Pinpoint the cell where the given text exists, returning its [X, Y] midpoint coordinate. 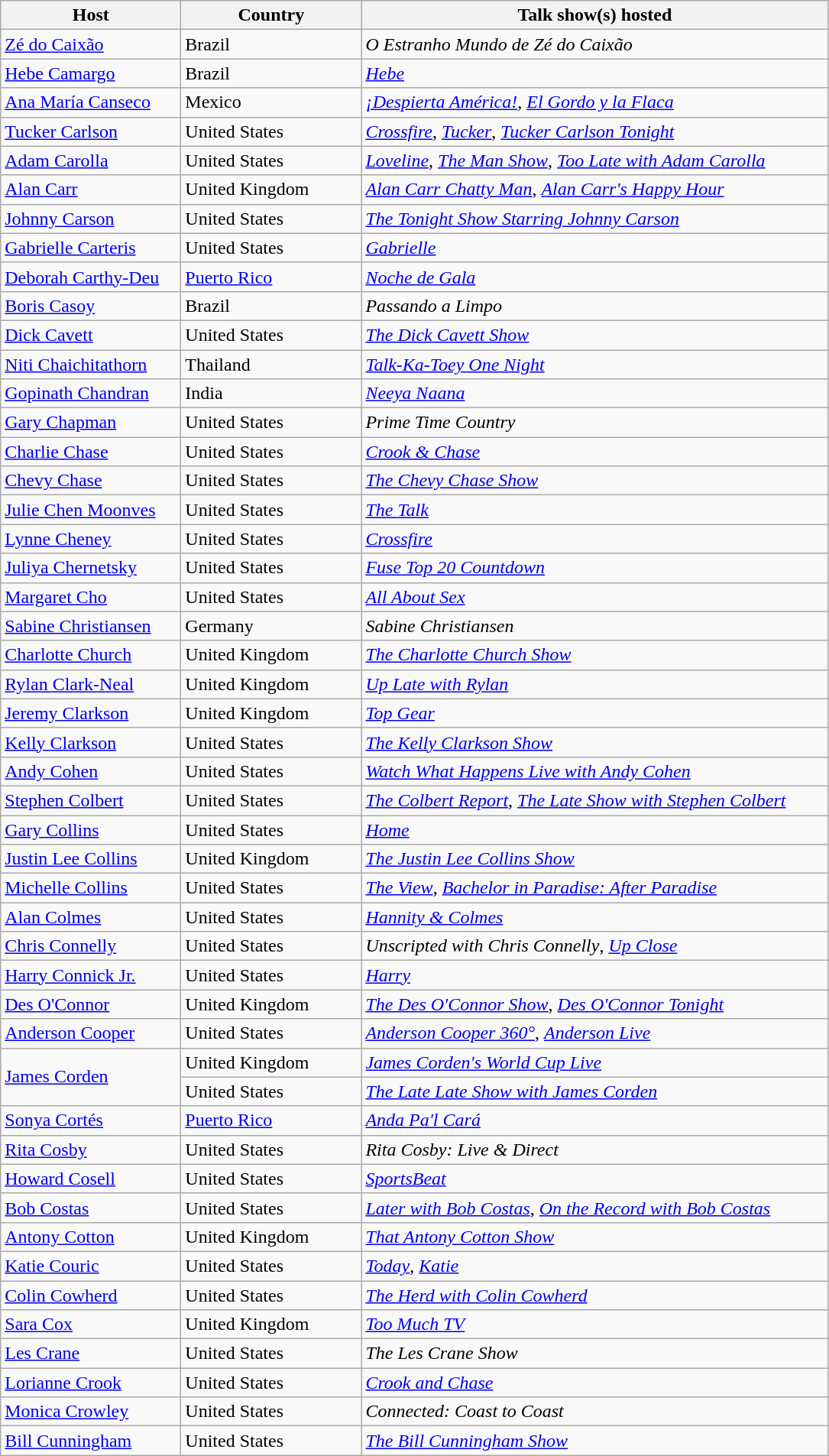
Dick Cavett [91, 335]
Charlie Chase [91, 452]
Niti Chaichitathorn [91, 365]
O Estranho Mundo de Zé do Caixão [594, 44]
Hebe Camargo [91, 73]
The Herd with Colin Cowherd [594, 1295]
Gabrielle [594, 248]
Gopinath Chandran [91, 394]
Too Much TV [594, 1325]
The Les Crane Show [594, 1354]
Passando a Limpo [594, 306]
Lorianne Crook [91, 1383]
Adam Carolla [91, 161]
¡Despierta América!, El Gordo y la Flaca [594, 102]
Connected: Coast to Coast [594, 1412]
Crook and Chase [594, 1383]
Boris Casoy [91, 306]
Rita Cosby [91, 1150]
Anderson Cooper 360°, Anderson Live [594, 1033]
Alan Colmes [91, 917]
Germany [271, 626]
Gabrielle Carteris [91, 248]
The View, Bachelor in Paradise: After Paradise [594, 888]
Rylan Clark-Neal [91, 684]
The Colbert Report, The Late Show with Stephen Colbert [594, 800]
Colin Cowherd [91, 1295]
Harry Connick Jr. [91, 975]
The Kelly Clarkson Show [594, 742]
The Talk [594, 510]
Antony Cotton [91, 1237]
Julie Chen Moonves [91, 510]
Up Late with Rylan [594, 684]
Howard Cosell [91, 1179]
Talk show(s) hosted [594, 15]
Bob Costas [91, 1208]
Neeya Naana [594, 394]
Lynne Cheney [91, 539]
Juliya Chernetsky [91, 568]
Monica Crowley [91, 1412]
Stephen Colbert [91, 800]
Top Gear [594, 713]
Kelly Clarkson [91, 742]
The Bill Cunningham Show [594, 1441]
All About Sex [594, 597]
Hebe [594, 73]
Anderson Cooper [91, 1033]
Mexico [271, 102]
Fuse Top 20 Countdown [594, 568]
Michelle Collins [91, 888]
Watch What Happens Live with Andy Cohen [594, 771]
Deborah Carthy-Deu [91, 277]
Chevy Chase [91, 481]
Alan Carr Chatty Man, Alan Carr's Happy Hour [594, 190]
Country [271, 15]
The Charlotte Church Show [594, 655]
Loveline, The Man Show, Too Late with Adam Carolla [594, 161]
Chris Connelly [91, 946]
Justin Lee Collins [91, 859]
Crook & Chase [594, 452]
The Des O'Connor Show, Des O'Connor Tonight [594, 1004]
The Dick Cavett Show [594, 335]
Gary Chapman [91, 423]
The Justin Lee Collins Show [594, 859]
Thailand [271, 365]
The Chevy Chase Show [594, 481]
Johnny Carson [91, 219]
Zé do Caixão [91, 44]
Harry [594, 975]
Later with Bob Costas, On the Record with Bob Costas [594, 1208]
Home [594, 829]
Katie Couric [91, 1266]
The Tonight Show Starring Johnny Carson [594, 219]
Sonya Cortés [91, 1120]
Des O'Connor [91, 1004]
Alan Carr [91, 190]
SportsBeat [594, 1179]
Hannity & Colmes [594, 917]
Andy Cohen [91, 771]
Anda Pa'l Cará [594, 1120]
Tucker Carlson [91, 131]
Ana María Canseco [91, 102]
Noche de Gala [594, 277]
Host [91, 15]
Rita Cosby: Live & Direct [594, 1150]
Crossfire, Tucker, Tucker Carlson Tonight [594, 131]
Bill Cunningham [91, 1441]
Unscripted with Chris Connelly, Up Close [594, 946]
Crossfire [594, 539]
That Antony Cotton Show [594, 1237]
India [271, 394]
Prime Time Country [594, 423]
Jeremy Clarkson [91, 713]
The Late Late Show with James Corden [594, 1091]
Charlotte Church [91, 655]
Today, Katie [594, 1266]
Margaret Cho [91, 597]
Sara Cox [91, 1325]
James Corden [91, 1077]
James Corden's World Cup Live [594, 1062]
Talk-Ka-Toey One Night [594, 365]
Gary Collins [91, 829]
Les Crane [91, 1354]
